Capture the cell that displays the provided text and extract its (X, Y) central coordinate. 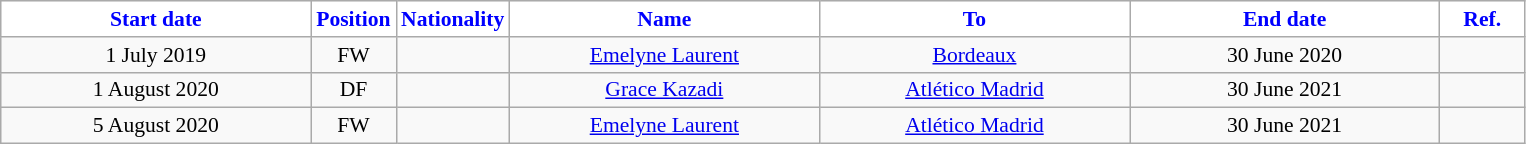
Position (354, 19)
DF (354, 90)
Name (664, 19)
1 July 2019 (156, 55)
Ref. (1482, 19)
5 August 2020 (156, 126)
Bordeaux (974, 55)
30 June 2020 (1285, 55)
Grace Kazadi (664, 90)
1 August 2020 (156, 90)
To (974, 19)
Start date (156, 19)
Nationality (452, 19)
End date (1285, 19)
